Return [x, y] of the center of cell containing provided text 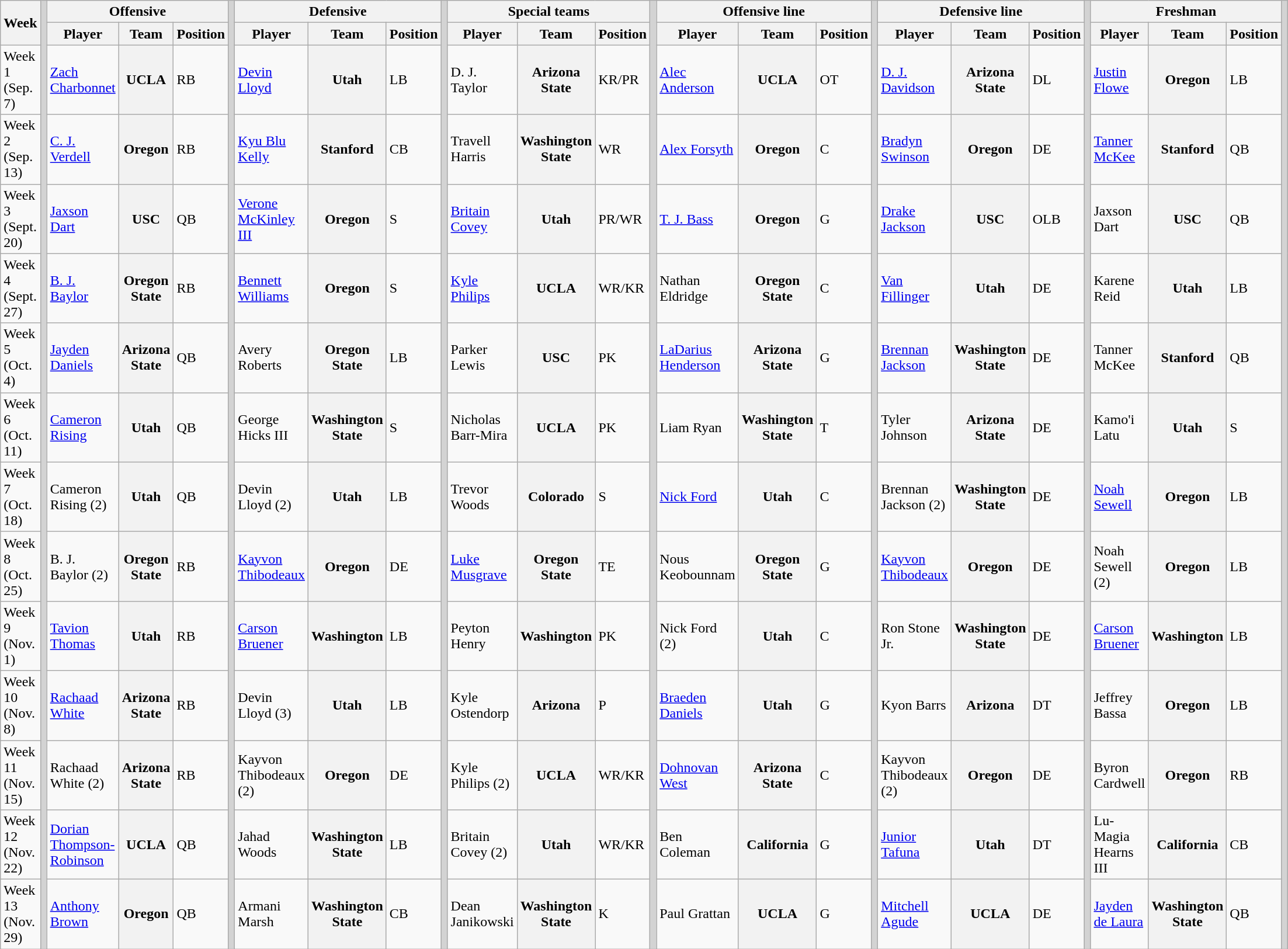
Alex Forsyth [697, 150]
OT [844, 79]
Week [20, 23]
WR [623, 150]
D. J. Taylor [482, 79]
Trevor Woods [482, 496]
Brennan Jackson [915, 357]
Kyon Barrs [915, 705]
Dean Janikowski [482, 915]
Tavion Thomas [83, 635]
Ron Stone Jr. [915, 635]
Britain Covey (2) [482, 844]
OLB [1057, 218]
D. J. Davidson [915, 79]
Nick Ford [697, 496]
Nicholas Barr-Mira [482, 427]
Jeffrey Bassa [1119, 705]
TE [623, 566]
Parker Lewis [482, 357]
Dorian Thompson-Robinson [83, 844]
Tyler Johnson [915, 427]
Kyle Philips (2) [482, 776]
Week 8 (Oct. 25) [20, 566]
Anthony Brown [83, 915]
Rachaad White (2) [83, 776]
Nathan Eldridge [697, 288]
Week 10 (Nov. 8) [20, 705]
Bennett Williams [272, 288]
Avery Roberts [272, 357]
Zach Charbonnet [83, 79]
Noah Sewell (2) [1119, 566]
B. J. Baylor (2) [83, 566]
Peyton Henry [482, 635]
Liam Ryan [697, 427]
Junior Tafuna [915, 844]
Colorado [556, 496]
Luke Musgrave [482, 566]
Week 7 (Oct. 18) [20, 496]
Week 3 (Sept. 20) [20, 218]
George Hicks III [272, 427]
PR/WR [623, 218]
Alec Anderson [697, 79]
Britain Covey [482, 218]
Braeden Daniels [697, 705]
Paul Grattan [697, 915]
K [623, 915]
Defensive line [981, 12]
Justin Flowe [1119, 79]
Kyle Philips [482, 288]
Jahad Woods [272, 844]
Kamo'i Latu [1119, 427]
Nick Ford (2) [697, 635]
Week 6 (Oct. 11) [20, 427]
Karene Reid [1119, 288]
Week 5 (Oct. 4) [20, 357]
Week 13 (Nov. 29) [20, 915]
Offensive [138, 12]
Special teams [549, 12]
B. J. Baylor [83, 288]
Week 4 (Sept. 27) [20, 288]
Offensive line [764, 12]
Nous Keobounnam [697, 566]
Mitchell Agude [915, 915]
Rachaad White [83, 705]
Van Fillinger [915, 288]
DL [1057, 79]
Cameron Rising [83, 427]
Kyu Blu Kelly [272, 150]
Brennan Jackson (2) [915, 496]
Cameron Rising (2) [83, 496]
LaDarius Henderson [697, 357]
Noah Sewell [1119, 496]
KR/PR [623, 79]
Devin Lloyd [272, 79]
Jayden de Laura [1119, 915]
C. J. Verdell [83, 150]
P [623, 705]
Travell Harris [482, 150]
Devin Lloyd (3) [272, 705]
Week 11 (Nov. 15) [20, 776]
Defensive [338, 12]
Devin Lloyd (2) [272, 496]
Ben Coleman [697, 844]
Jayden Daniels [83, 357]
Week 1 (Sep. 7) [20, 79]
Kyle Ostendorp [482, 705]
Lu-Magia Hearns III [1119, 844]
Week 12 (Nov. 22) [20, 844]
T. J. Bass [697, 218]
Freshman [1186, 12]
Week 9 (Nov. 1) [20, 635]
T [844, 427]
Byron Cardwell [1119, 776]
Armani Marsh [272, 915]
Drake Jackson [915, 218]
Verone McKinley III [272, 218]
Dohnovan West [697, 776]
Week 2 (Sep. 13) [20, 150]
Bradyn Swinson [915, 150]
